Provide the (x, y) coordinate of the cell's center where the given text is located.  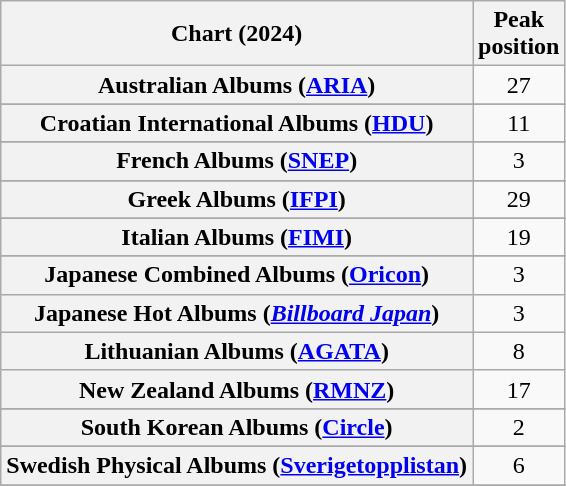
8 (519, 351)
Greek Albums (IFPI) (237, 199)
19 (519, 237)
Japanese Hot Albums (Billboard Japan) (237, 313)
Japanese Combined Albums (Oricon) (237, 275)
6 (519, 465)
2 (519, 427)
Chart (2024) (237, 34)
South Korean Albums (Circle) (237, 427)
Lithuanian Albums (AGATA) (237, 351)
Peakposition (519, 34)
27 (519, 85)
17 (519, 389)
French Albums (SNEP) (237, 161)
11 (519, 123)
Swedish Physical Albums (Sverigetopplistan) (237, 465)
Croatian International Albums (HDU) (237, 123)
29 (519, 199)
New Zealand Albums (RMNZ) (237, 389)
Australian Albums (ARIA) (237, 85)
Italian Albums (FIMI) (237, 237)
